Identify which cell holds the provided text, then report its (x, y) central coordinate. 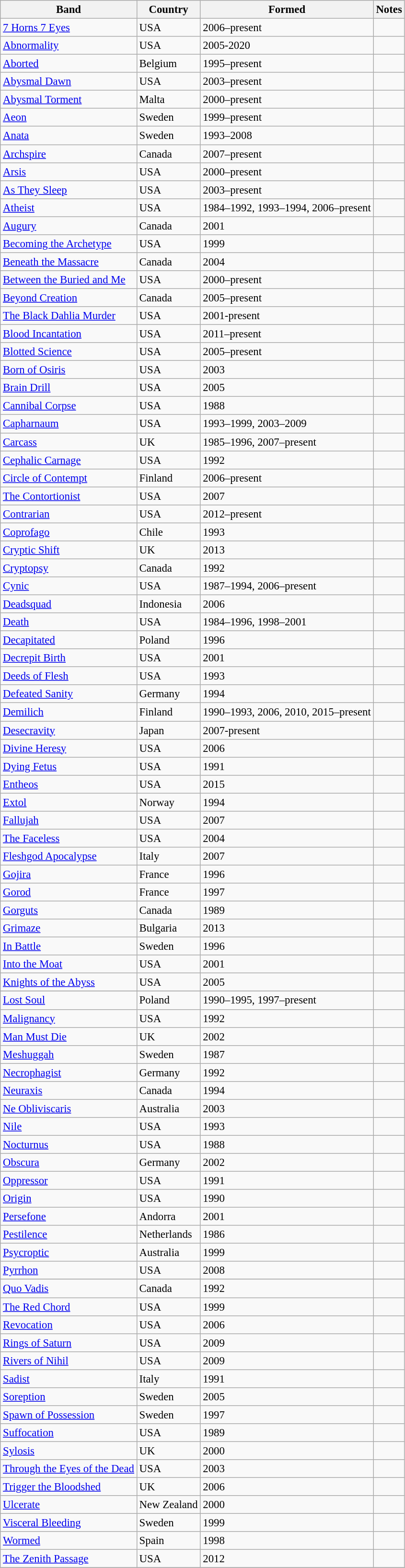
Archspire (69, 154)
Brain Drill (69, 388)
1984–1996, 1998–2001 (287, 622)
Nocturnus (69, 1144)
Abysmal Torment (69, 100)
Norway (169, 802)
Aeon (69, 117)
Chile (169, 532)
Extol (69, 802)
2011–present (287, 334)
Belgium (169, 64)
Blotted Science (69, 352)
Into the Moat (69, 964)
Neuraxis (69, 1091)
Gorguts (69, 911)
Indonesia (169, 604)
Trigger the Bloodshed (69, 1487)
1993–1999, 2003–2009 (287, 424)
Born of Osiris (69, 370)
Desecravity (69, 730)
Arsis (69, 172)
Pestilence (69, 1234)
2007-present (287, 730)
Defeated Sanity (69, 694)
Bulgaria (169, 928)
Capharnaum (69, 424)
Origin (69, 1199)
Circle of Contempt (69, 478)
Gorod (69, 892)
Divine Heresy (69, 748)
Lost Soul (69, 1001)
Obscura (69, 1163)
The Faceless (69, 838)
Entheos (69, 784)
Cannibal Corpse (69, 406)
2015 (287, 784)
2008 (287, 1270)
Carcass (69, 442)
2007–present (287, 154)
In Battle (69, 946)
Country (169, 10)
Beyond Creation (69, 298)
Beneath the Massacre (69, 262)
7 Horns 7 Eyes (69, 28)
Soreption (69, 1397)
Dying Fetus (69, 766)
Visceral Bleeding (69, 1523)
Andorra (169, 1217)
Oppressor (69, 1181)
Decrepit Birth (69, 658)
The Red Chord (69, 1307)
Netherlands (169, 1234)
Nile (69, 1127)
Between the Buried and Me (69, 280)
2005-2020 (287, 46)
Cryptic Shift (69, 550)
Psycroptic (69, 1253)
Death (69, 622)
Abnormality (69, 46)
Cephalic Carnage (69, 460)
1985–1996, 2007–present (287, 442)
Becoming the Archetype (69, 244)
Quo Vadis (69, 1289)
Necrophagist (69, 1072)
Notes (389, 10)
Rings of Saturn (69, 1343)
Meshuggah (69, 1054)
2012–present (287, 514)
1990–1995, 1997–present (287, 1001)
As They Sleep (69, 190)
Man Must Die (69, 1037)
Deadsquad (69, 604)
Spawn of Possession (69, 1415)
Rivers of Nihil (69, 1360)
1987 (287, 1054)
1990 (287, 1199)
1984–1992, 1993–1994, 2006–present (287, 208)
Persefone (69, 1217)
Grimaze (69, 928)
Knights of the Abyss (69, 982)
Spain (169, 1541)
Formed (287, 10)
Ulcerate (69, 1505)
Sylosis (69, 1451)
Contrarian (69, 514)
2012 (287, 1559)
Coprofago (69, 532)
Ne Obliviscaris (69, 1108)
The Zenith Passage (69, 1559)
Gojira (69, 874)
The Contortionist (69, 496)
Malta (169, 100)
Band (69, 10)
1995–present (287, 64)
Decapitated (69, 640)
Demilich (69, 712)
Cynic (69, 586)
Through the Eyes of the Dead (69, 1469)
Abysmal Dawn (69, 81)
New Zealand (169, 1505)
Sadist (69, 1379)
1986 (287, 1234)
Revocation (69, 1325)
Fallujah (69, 820)
Anata (69, 136)
Fleshgod Apocalypse (69, 856)
Wormed (69, 1541)
1987–1994, 2006–present (287, 586)
Suffocation (69, 1433)
Pyrrhon (69, 1270)
2001-present (287, 316)
1990–1993, 2006, 2010, 2015–present (287, 712)
1993–2008 (287, 136)
Aborted (69, 64)
Malignancy (69, 1018)
1998 (287, 1541)
The Black Dahlia Murder (69, 316)
Atheist (69, 208)
1999–present (287, 117)
Cryptopsy (69, 568)
Deeds of Flesh (69, 676)
Blood Incantation (69, 334)
Japan (169, 730)
Augury (69, 226)
